Provide the (x, y) coordinate of the cell's center where the given text is located.  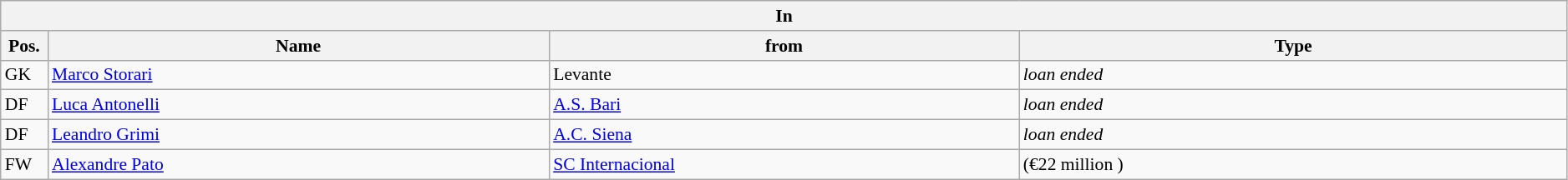
Leandro Grimi (298, 135)
Levante (784, 75)
GK (24, 75)
A.S. Bari (784, 105)
Type (1293, 46)
In (784, 16)
SC Internacional (784, 164)
Luca Antonelli (298, 105)
A.C. Siena (784, 135)
Pos. (24, 46)
Alexandre Pato (298, 164)
Name (298, 46)
FW (24, 164)
(€22 million ) (1293, 164)
from (784, 46)
Marco Storari (298, 75)
